Capture the cell that displays the provided text and extract its [X, Y] central coordinate. 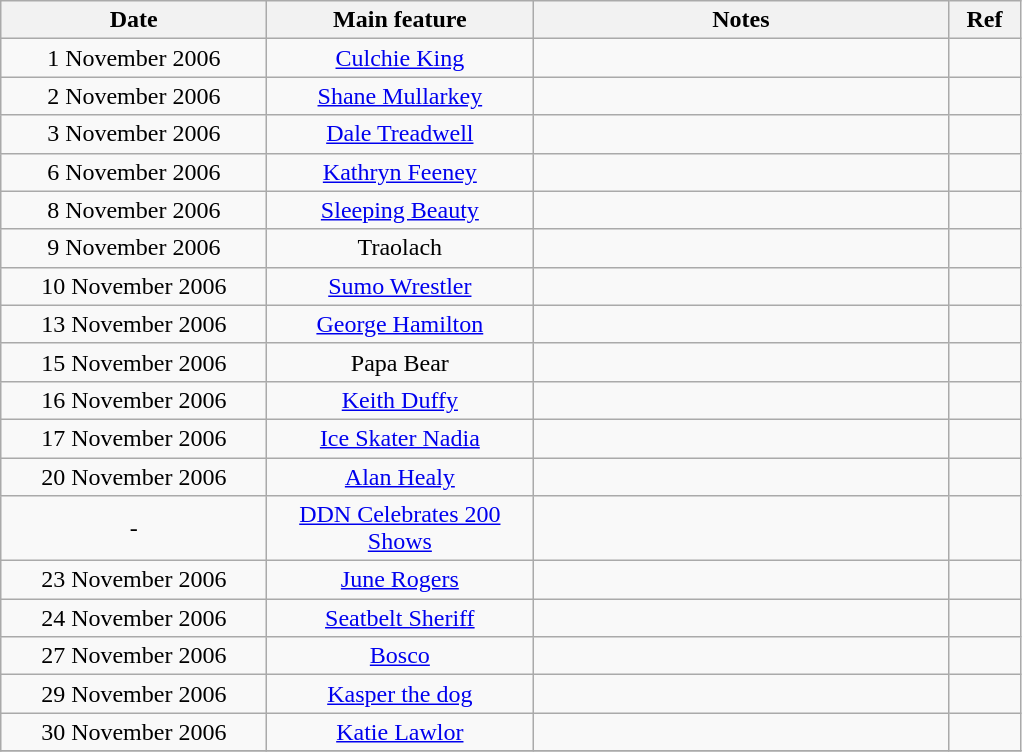
3 November 2006 [134, 134]
DDN Celebrates 200 Shows [400, 528]
9 November 2006 [134, 248]
13 November 2006 [134, 324]
20 November 2006 [134, 477]
Kasper the dog [400, 694]
16 November 2006 [134, 400]
8 November 2006 [134, 210]
2 November 2006 [134, 96]
Seatbelt Sheriff [400, 618]
Alan Healy [400, 477]
Keith Duffy [400, 400]
Shane Mullarkey [400, 96]
30 November 2006 [134, 732]
Culchie King [400, 58]
24 November 2006 [134, 618]
Papa Bear [400, 362]
Ice Skater Nadia [400, 438]
Sleeping Beauty [400, 210]
Kathryn Feeney [400, 172]
10 November 2006 [134, 286]
6 November 2006 [134, 172]
Sumo Wrestler [400, 286]
Ref [984, 20]
George Hamilton [400, 324]
17 November 2006 [134, 438]
- [134, 528]
29 November 2006 [134, 694]
Katie Lawlor [400, 732]
Notes [741, 20]
1 November 2006 [134, 58]
Dale Treadwell [400, 134]
Date [134, 20]
27 November 2006 [134, 656]
June Rogers [400, 580]
Traolach [400, 248]
Bosco [400, 656]
Main feature [400, 20]
15 November 2006 [134, 362]
23 November 2006 [134, 580]
